For the text-containing cell, return its midpoint in [x, y] coordinate format. 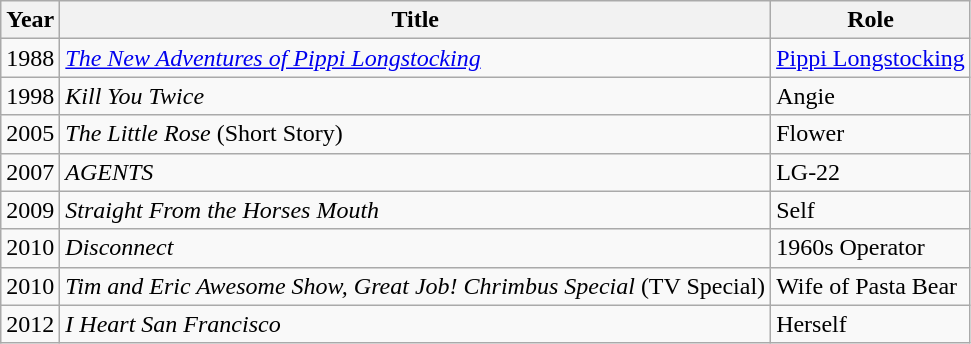
Herself [871, 324]
I Heart San Francisco [416, 324]
2007 [30, 172]
1998 [30, 96]
Title [416, 20]
The New Adventures of Pippi Longstocking [416, 58]
2012 [30, 324]
2005 [30, 134]
Self [871, 210]
The Little Rose (Short Story) [416, 134]
Flower [871, 134]
Angie [871, 96]
Role [871, 20]
Tim and Eric Awesome Show, Great Job! Chrimbus Special (TV Special) [416, 286]
1988 [30, 58]
Disconnect [416, 248]
Wife of Pasta Bear [871, 286]
AGENTS [416, 172]
LG-22 [871, 172]
Straight From the Horses Mouth [416, 210]
Year [30, 20]
1960s Operator [871, 248]
2009 [30, 210]
Pippi Longstocking [871, 58]
Kill You Twice [416, 96]
